Provide the (X, Y) coordinate of the cell's center where the given text is located.  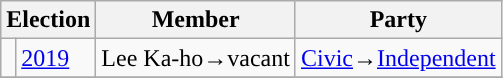
Civic→Independent (398, 58)
Election (48, 20)
Member (196, 20)
Lee Ka-ho→vacant (196, 58)
2019 (56, 58)
Party (398, 20)
